Detect which cell encompasses the target text, then output its [X, Y] center coordinate. 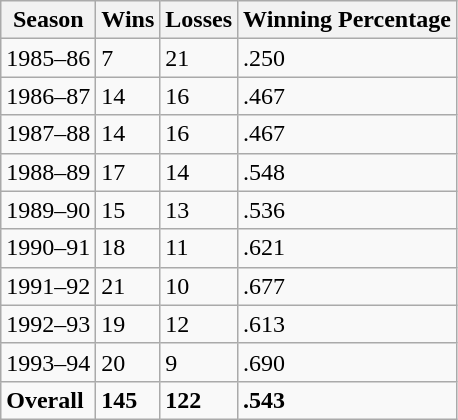
.690 [348, 362]
122 [199, 400]
.677 [348, 286]
17 [128, 172]
15 [128, 210]
10 [199, 286]
145 [128, 400]
1985–86 [48, 58]
20 [128, 362]
Wins [128, 20]
12 [199, 324]
1990–91 [48, 248]
11 [199, 248]
.548 [348, 172]
Season [48, 20]
Overall [48, 400]
1993–94 [48, 362]
.621 [348, 248]
1987–88 [48, 134]
18 [128, 248]
1992–93 [48, 324]
1988–89 [48, 172]
13 [199, 210]
19 [128, 324]
1986–87 [48, 96]
1989–90 [48, 210]
Winning Percentage [348, 20]
7 [128, 58]
Losses [199, 20]
.543 [348, 400]
.536 [348, 210]
.613 [348, 324]
9 [199, 362]
.250 [348, 58]
1991–92 [48, 286]
